Detect which cell encompasses the target text, then output its [X, Y] center coordinate. 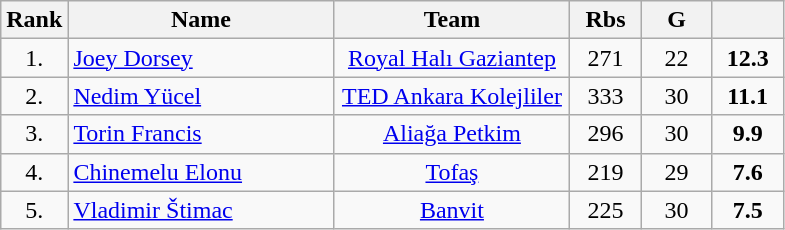
Team [452, 20]
333 [606, 96]
219 [606, 172]
29 [676, 172]
Rbs [606, 20]
Rank [34, 20]
5. [34, 210]
22 [676, 58]
271 [606, 58]
1. [34, 58]
Name [201, 20]
TED Ankara Kolejliler [452, 96]
G [676, 20]
296 [606, 134]
Nedim Yücel [201, 96]
9.9 [748, 134]
Banvit [452, 210]
2. [34, 96]
Royal Halı Gaziantep [452, 58]
7.5 [748, 210]
Torin Francis [201, 134]
4. [34, 172]
11.1 [748, 96]
Vladimir Štimac [201, 210]
Aliağa Petkim [452, 134]
Joey Dorsey [201, 58]
Tofaş [452, 172]
Chinemelu Elonu [201, 172]
3. [34, 134]
225 [606, 210]
7.6 [748, 172]
12.3 [748, 58]
